Return the (X, Y) coordinate for the center point of the cell that contains the specified text.  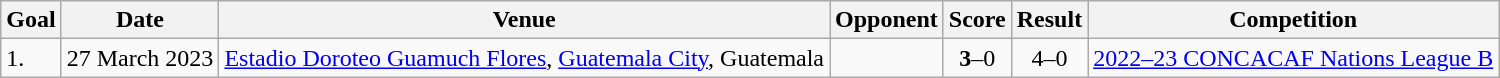
4–0 (1049, 58)
3–0 (977, 58)
Estadio Doroteo Guamuch Flores, Guatemala City, Guatemala (524, 58)
Goal (31, 20)
Date (140, 20)
27 March 2023 (140, 58)
1. (31, 58)
Opponent (887, 20)
2022–23 CONCACAF Nations League B (1294, 58)
Venue (524, 20)
Result (1049, 20)
Competition (1294, 20)
Score (977, 20)
